Return (X, Y) of the center of cell containing provided text 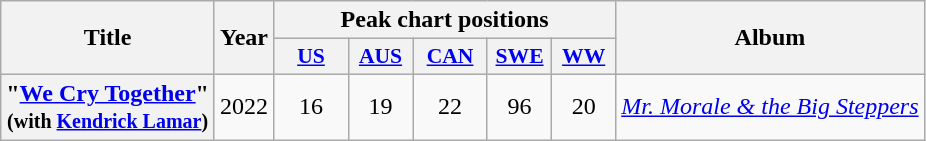
Mr. Morale & the Big Steppers (770, 106)
US (312, 57)
Year (244, 38)
SWE (519, 57)
AUS (380, 57)
WW (584, 57)
Album (770, 38)
2022 (244, 106)
20 (584, 106)
CAN (450, 57)
19 (380, 106)
22 (450, 106)
96 (519, 106)
Title (108, 38)
16 (312, 106)
Peak chart positions (445, 20)
"We Cry Together"(with Kendrick Lamar) (108, 106)
